For the text-containing cell, return its midpoint in [x, y] coordinate format. 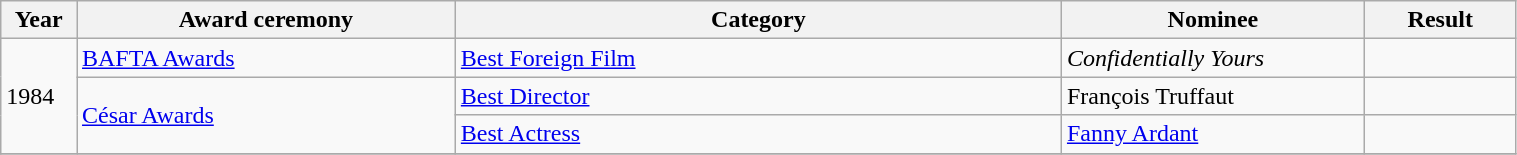
1984 [39, 96]
François Truffaut [1212, 96]
Confidentially Yours [1212, 58]
Best Foreign Film [758, 58]
Category [758, 20]
Nominee [1212, 20]
BAFTA Awards [266, 58]
Award ceremony [266, 20]
Best Actress [758, 134]
Best Director [758, 96]
Result [1440, 20]
Year [39, 20]
César Awards [266, 115]
Fanny Ardant [1212, 134]
